Detect which cell encompasses the target text, then output its (X, Y) center coordinate. 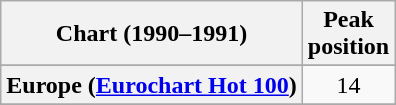
Europe (Eurochart Hot 100) (152, 85)
Chart (1990–1991) (152, 34)
Peakposition (348, 34)
14 (348, 85)
